Output the (X, Y) coordinate of the center of the cell containing the given text.  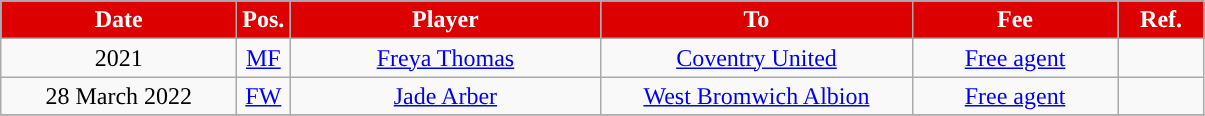
To (756, 20)
2021 (119, 58)
Freya Thomas (446, 58)
FW (264, 96)
Ref. (1161, 20)
MF (264, 58)
28 March 2022 (119, 96)
Player (446, 20)
Pos. (264, 20)
Jade Arber (446, 96)
Fee (1015, 20)
Date (119, 20)
West Bromwich Albion (756, 96)
Coventry United (756, 58)
